Find where the given text appears and provide that cell's center as [X, Y] coordinate. 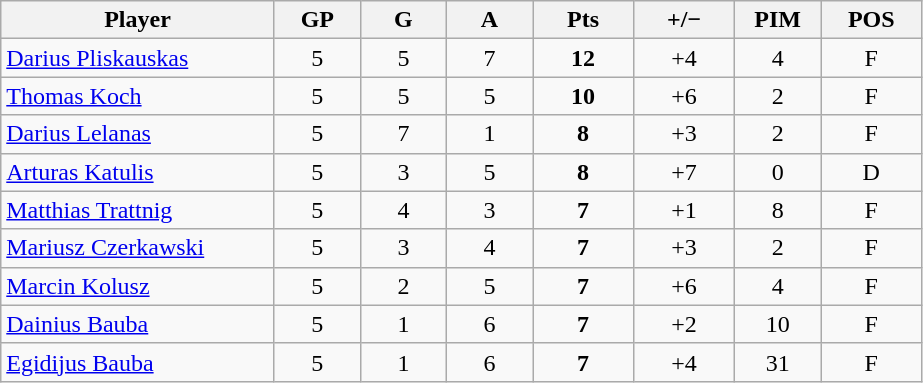
Darius Pliskauskas [138, 58]
0 [778, 172]
POS [872, 20]
Matthias Trattnig [138, 210]
G [403, 20]
Egidijus Bauba [138, 362]
Darius Lelanas [138, 134]
+1 [684, 210]
Player [138, 20]
Marcin Kolusz [138, 286]
Pts [582, 20]
Mariusz Czerkawski [138, 248]
PIM [778, 20]
+7 [684, 172]
Dainius Bauba [138, 324]
Thomas Koch [138, 96]
+/− [684, 20]
A [489, 20]
GP [317, 20]
12 [582, 58]
31 [778, 362]
+2 [684, 324]
D [872, 172]
Arturas Katulis [138, 172]
